Find where the given text appears and provide that cell's center as [X, Y] coordinate. 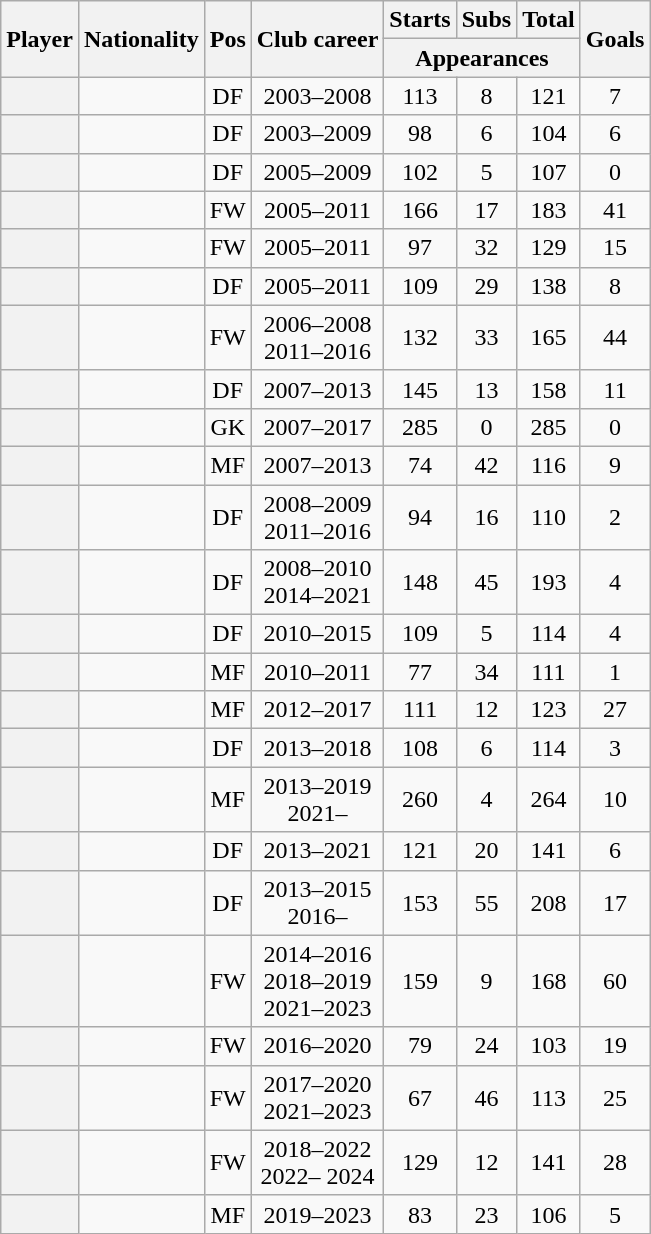
2005–2009 [318, 172]
2010–2015 [318, 634]
Starts [420, 20]
98 [420, 134]
2016–2020 [318, 1046]
2003–2009 [318, 134]
123 [549, 710]
2008–20102014–2021 [318, 582]
2007–2017 [318, 427]
11 [615, 389]
2013–2021 [318, 851]
24 [486, 1046]
41 [615, 210]
110 [549, 516]
2017–20202021–2023 [318, 1098]
67 [420, 1098]
145 [420, 389]
208 [549, 902]
32 [486, 248]
2006–20082011–2016 [318, 338]
10 [615, 800]
2012–2017 [318, 710]
153 [420, 902]
7 [615, 96]
28 [615, 1162]
20 [486, 851]
27 [615, 710]
94 [420, 516]
Goals [615, 39]
260 [420, 800]
34 [486, 672]
46 [486, 1098]
183 [549, 210]
13 [486, 389]
42 [486, 465]
Player [40, 39]
103 [549, 1046]
2010–2011 [318, 672]
159 [420, 981]
1 [615, 672]
104 [549, 134]
106 [549, 1214]
166 [420, 210]
Club career [318, 39]
2013–2018 [318, 748]
102 [420, 172]
77 [420, 672]
168 [549, 981]
2 [615, 516]
2003–2008 [318, 96]
15 [615, 248]
108 [420, 748]
GK [228, 427]
60 [615, 981]
25 [615, 1098]
Pos [228, 39]
33 [486, 338]
2008–20092011–2016 [318, 516]
97 [420, 248]
2019–2023 [318, 1214]
2014–20162018–20192021–2023 [318, 981]
Subs [486, 20]
74 [420, 465]
Total [549, 20]
2013–20192021– [318, 800]
45 [486, 582]
148 [420, 582]
158 [549, 389]
83 [420, 1214]
23 [486, 1214]
107 [549, 172]
2018–20222022– 2024 [318, 1162]
3 [615, 748]
44 [615, 338]
165 [549, 338]
2013–20152016– [318, 902]
132 [420, 338]
16 [486, 516]
29 [486, 286]
79 [420, 1046]
138 [549, 286]
Nationality [141, 39]
Appearances [482, 58]
193 [549, 582]
19 [615, 1046]
264 [549, 800]
55 [486, 902]
116 [549, 465]
